Locate the cell with the specified text and output its (X, Y) center coordinate. 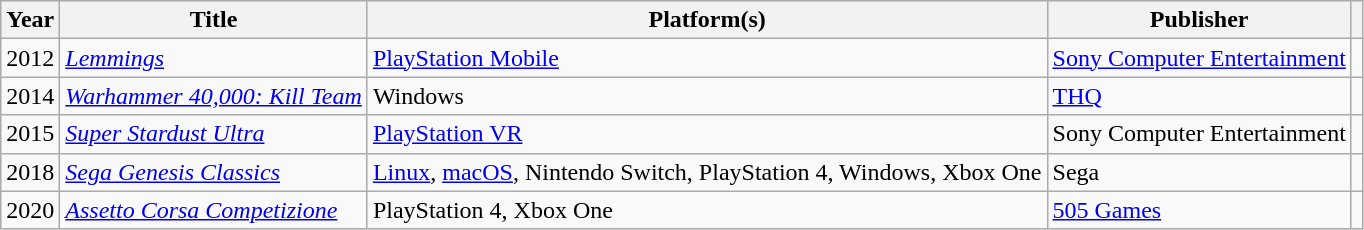
Sega Genesis Classics (214, 172)
Warhammer 40,000: Kill Team (214, 96)
Year (30, 20)
Linux, macOS, Nintendo Switch, PlayStation 4, Windows, Xbox One (707, 172)
Platform(s) (707, 20)
Sega (1199, 172)
2018 (30, 172)
Lemmings (214, 58)
PlayStation Mobile (707, 58)
505 Games (1199, 210)
2015 (30, 134)
PlayStation VR (707, 134)
2020 (30, 210)
2014 (30, 96)
2012 (30, 58)
PlayStation 4, Xbox One (707, 210)
Publisher (1199, 20)
Windows (707, 96)
Super Stardust Ultra (214, 134)
Title (214, 20)
Assetto Corsa Competizione (214, 210)
THQ (1199, 96)
